Capture the cell that displays the provided text and extract its (X, Y) central coordinate. 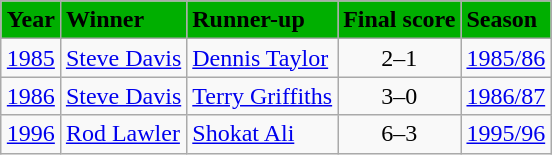
Shokat Ali (262, 134)
Season (506, 20)
Terry Griffiths (262, 96)
Final score (400, 20)
Dennis Taylor (262, 58)
1986/87 (506, 96)
Winner (123, 20)
1985 (30, 58)
3–0 (400, 96)
6–3 (400, 134)
Year (30, 20)
1985/86 (506, 58)
1986 (30, 96)
Rod Lawler (123, 134)
2–1 (400, 58)
1995/96 (506, 134)
Runner-up (262, 20)
1996 (30, 134)
